Locate the cell with the specified text and output its (X, Y) center coordinate. 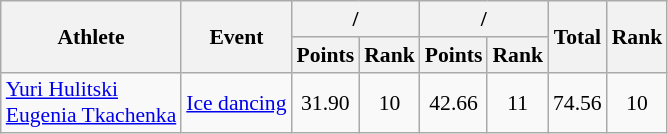
Ice dancing (236, 102)
42.66 (454, 102)
31.90 (325, 102)
Event (236, 36)
Athlete (92, 36)
74.56 (578, 102)
Yuri Hulitski Eugenia Tkachenka (92, 102)
Total (578, 36)
11 (518, 102)
